Identify which cell holds the provided text, then report its (X, Y) central coordinate. 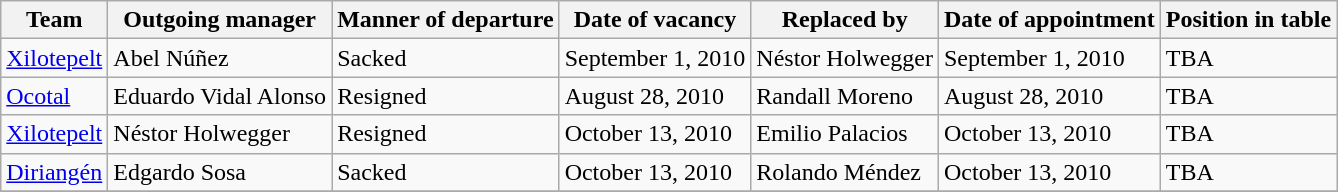
Diriangén (54, 172)
Date of appointment (1049, 20)
Outgoing manager (220, 20)
Randall Moreno (845, 96)
Position in table (1248, 20)
Team (54, 20)
Eduardo Vidal Alonso (220, 96)
Replaced by (845, 20)
Emilio Palacios (845, 134)
Abel Núñez (220, 58)
Manner of departure (446, 20)
Edgardo Sosa (220, 172)
Rolando Méndez (845, 172)
Date of vacancy (655, 20)
Ocotal (54, 96)
